Return the (x, y) coordinate for the center point of the cell that contains the specified text.  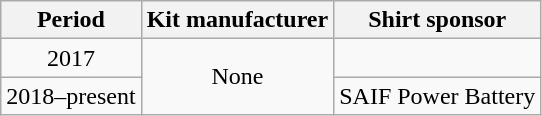
2018–present (71, 96)
SAIF Power Battery (438, 96)
2017 (71, 58)
Kit manufacturer (238, 20)
Period (71, 20)
Shirt sponsor (438, 20)
None (238, 77)
